Locate the cell with the specified text and output its [X, Y] center coordinate. 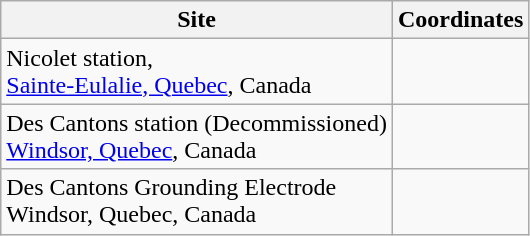
Site [197, 20]
Nicolet station,Sainte-Eulalie, Quebec, Canada [197, 72]
Des Cantons station (Decommissioned) Windsor, Quebec, Canada [197, 136]
Coordinates [460, 20]
Des Cantons Grounding ElectrodeWindsor, Quebec, Canada [197, 202]
